Locate the cell with the specified text and output its (X, Y) center coordinate. 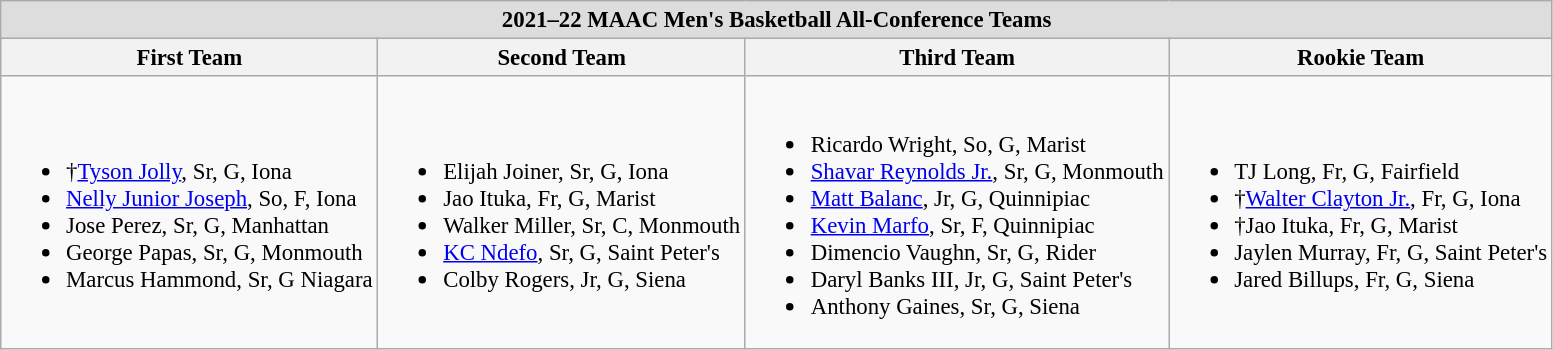
2021–22 MAAC Men's Basketball All-Conference Teams (777, 20)
Rookie Team (1361, 58)
Third Team (956, 58)
First Team (190, 58)
Second Team (562, 58)
TJ Long, Fr, G, Fairfield†Walter Clayton Jr., Fr, G, Iona†Jao Ituka, Fr, G, MaristJaylen Murray, Fr, G, Saint Peter'sJared Billups, Fr, G, Siena (1361, 212)
Elijah Joiner, Sr, G, IonaJao Ituka, Fr, G, MaristWalker Miller, Sr, C, MonmouthKC Ndefo, Sr, G, Saint Peter'sColby Rogers, Jr, G, Siena (562, 212)
†Tyson Jolly, Sr, G, IonaNelly Junior Joseph, So, F, IonaJose Perez, Sr, G, ManhattanGeorge Papas, Sr, G, MonmouthMarcus Hammond, Sr, G Niagara (190, 212)
